Extract the (x, y) coordinate from the center of the cell holding the provided text.  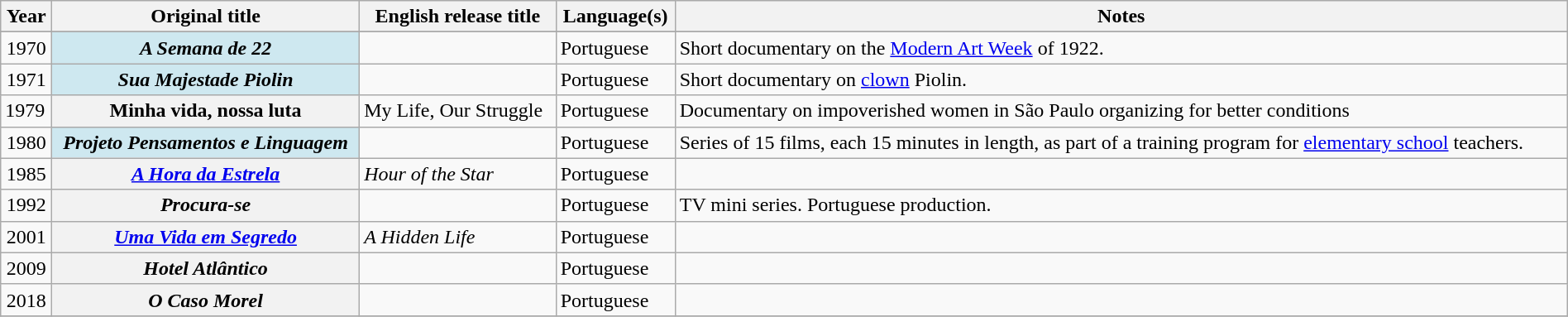
2018 (26, 300)
Short documentary on the Modern Art Week of 1922. (1121, 48)
1992 (26, 205)
English release title (458, 17)
Sua Majestade Piolin (206, 79)
Minha vida, nossa luta (206, 111)
1971 (26, 79)
Documentary on impoverished women in São Paulo organizing for better conditions (1121, 111)
Notes (1121, 17)
My Life, Our Struggle (458, 111)
1970 (26, 48)
Hour of the Star (458, 174)
1985 (26, 174)
Language(s) (615, 17)
2009 (26, 268)
Original title (206, 17)
Procura-se (206, 205)
Uma Vida em Segredo (206, 237)
Short documentary on clown Piolin. (1121, 79)
A Hidden Life (458, 237)
O Caso Morel (206, 300)
TV mini series. Portuguese production. (1121, 205)
Series of 15 films, each 15 minutes in length, as part of a training program for elementary school teachers. (1121, 142)
Year (26, 17)
1980 (26, 142)
A Hora da Estrela (206, 174)
1979 (26, 111)
Projeto Pensamentos e Linguagem (206, 142)
A Semana de 22 (206, 48)
2001 (26, 237)
Hotel Atlântico (206, 268)
